Scan for the cell matching the given text and deliver its [X, Y] coordinate at center. 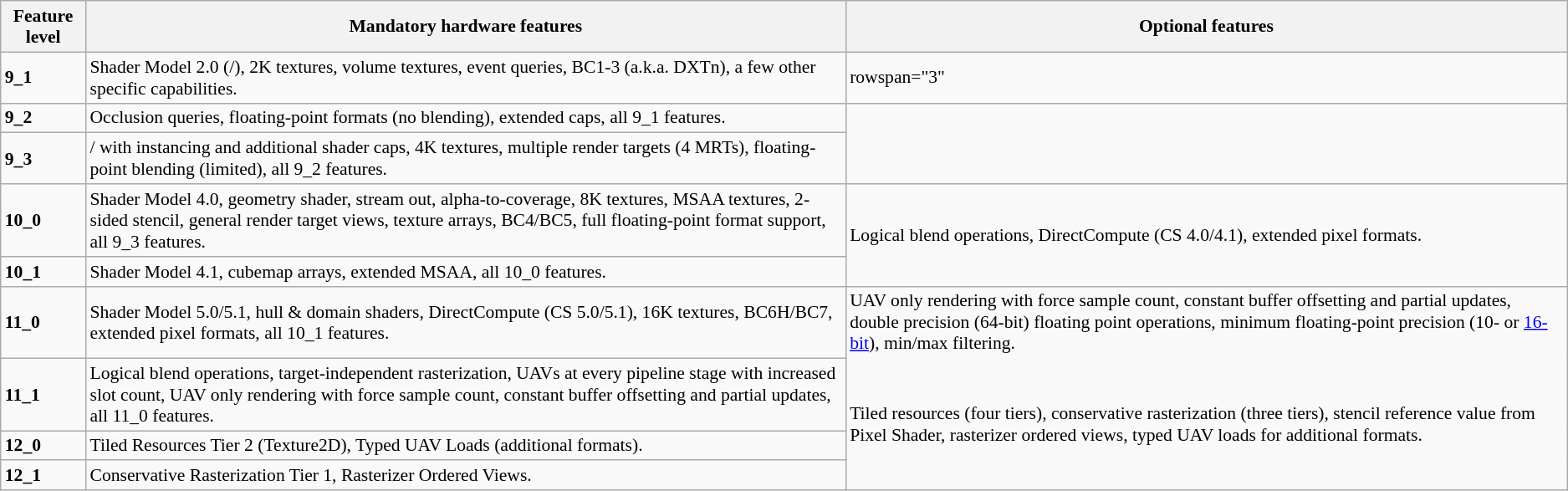
Shader Model 2.0 (/), 2K textures, volume textures, event queries, BC1-3 (a.k.a. DXTn), a few other specific capabilities. [465, 77]
12_1 [43, 476]
10_0 [43, 221]
Logical blend operations, DirectCompute (CS 4.0/4.1), extended pixel formats. [1206, 235]
9_1 [43, 77]
11_0 [43, 322]
Feature level [43, 27]
Mandatory hardware features [465, 27]
Tiled Resources Tier 2 (Texture2D), Typed UAV Loads (additional formats). [465, 446]
Conservative Rasterization Tier 1, Rasterizer Ordered Views. [465, 476]
Shader Model 4.1, cubemap arrays, extended MSAA, all 10_0 features. [465, 272]
Shader Model 5.0/5.1, hull & domain shaders, DirectCompute (CS 5.0/5.1), 16K textures, BC6H/BC7, extended pixel formats, all 10_1 features. [465, 322]
10_1 [43, 272]
12_0 [43, 446]
Optional features [1206, 27]
rowspan="3" [1206, 77]
9_2 [43, 118]
11_1 [43, 395]
Occlusion queries, floating-point formats (no blending), extended caps, all 9_1 features. [465, 118]
9_3 [43, 159]
/ with instancing and additional shader caps, 4K textures, multiple render targets (4 MRTs), floating-point blending (limited), all 9_2 features. [465, 159]
